Find where the given text appears and provide that cell's center as (x, y) coordinate. 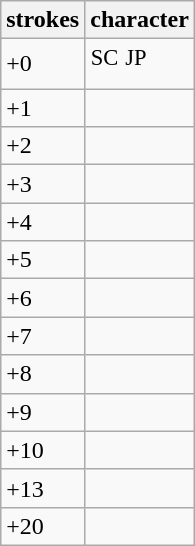
strokes (43, 20)
SC JP (140, 64)
+4 (43, 222)
+13 (43, 488)
+8 (43, 374)
+9 (43, 412)
+0 (43, 64)
+20 (43, 526)
+10 (43, 450)
+3 (43, 184)
+2 (43, 146)
+5 (43, 260)
character (140, 20)
+6 (43, 298)
+1 (43, 108)
+7 (43, 336)
